Find where the given text appears and provide that cell's center as (x, y) coordinate. 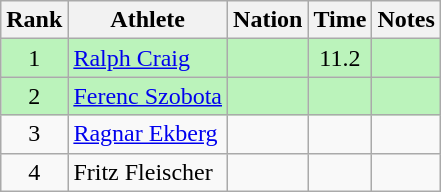
Ralph Craig (148, 58)
Fritz Fleischer (148, 172)
4 (34, 172)
1 (34, 58)
Nation (268, 20)
Notes (406, 20)
Athlete (148, 20)
Ferenc Szobota (148, 96)
Time (340, 20)
Rank (34, 20)
2 (34, 96)
11.2 (340, 58)
Ragnar Ekberg (148, 134)
3 (34, 134)
